Locate the cell with the specified text and output its (X, Y) center coordinate. 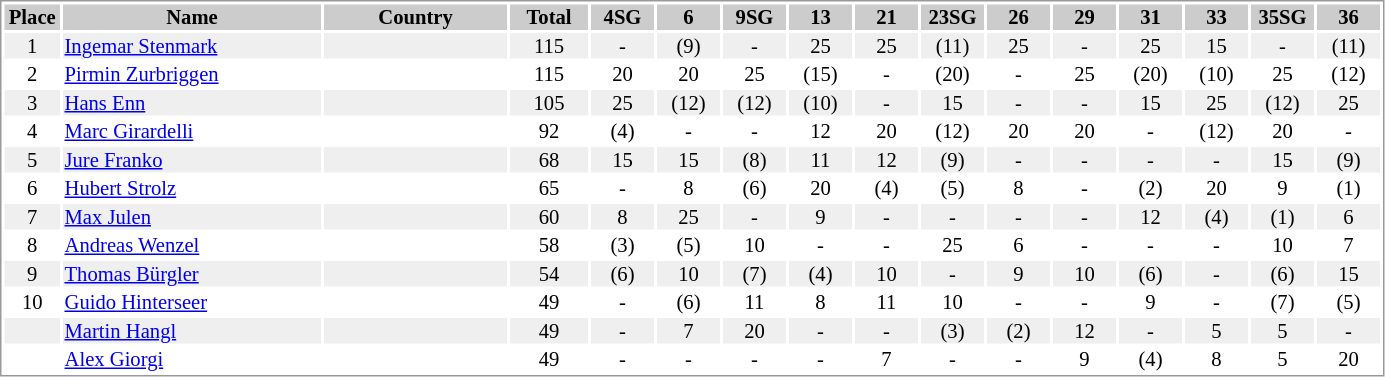
Max Julen (192, 217)
58 (549, 245)
21 (886, 17)
(8) (754, 160)
92 (549, 131)
Ingemar Stenmark (192, 46)
Jure Franko (192, 160)
68 (549, 160)
(15) (820, 75)
Guido Hinterseer (192, 303)
3 (32, 103)
Marc Girardelli (192, 131)
33 (1216, 17)
4SG (622, 17)
105 (549, 103)
Andreas Wenzel (192, 245)
Thomas Bürgler (192, 274)
54 (549, 274)
31 (1150, 17)
Hubert Strolz (192, 189)
36 (1348, 17)
60 (549, 217)
Total (549, 17)
Pirmin Zurbriggen (192, 75)
23SG (952, 17)
35SG (1282, 17)
Alex Giorgi (192, 359)
2 (32, 75)
Hans Enn (192, 103)
65 (549, 189)
9SG (754, 17)
Country (416, 17)
29 (1084, 17)
Place (32, 17)
1 (32, 46)
26 (1018, 17)
4 (32, 131)
Martin Hangl (192, 331)
13 (820, 17)
Name (192, 17)
